For the text-containing cell, return its midpoint in (x, y) coordinate format. 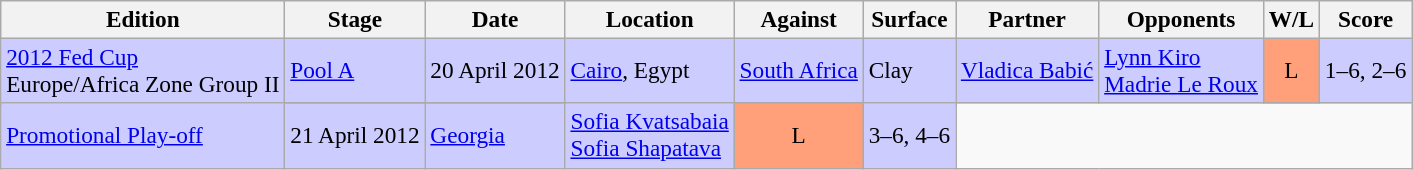
Partner (1028, 19)
1–6, 2–6 (1365, 70)
Sofia Kvatsabaia Sofia Shapatava (650, 136)
Edition (143, 19)
W/L (1291, 19)
South Africa (798, 70)
Promotional Play-off (143, 136)
Against (798, 19)
Vladica Babić (1028, 70)
Georgia (495, 136)
Location (650, 19)
21 April 2012 (355, 136)
Clay (909, 70)
Date (495, 19)
Surface (909, 19)
Stage (355, 19)
Pool A (355, 70)
Opponents (1182, 19)
2012 Fed Cup Europe/Africa Zone Group II (143, 70)
Cairo, Egypt (650, 70)
Score (1365, 19)
3–6, 4–6 (909, 136)
20 April 2012 (495, 70)
Lynn Kiro Madrie Le Roux (1182, 70)
